Determine the [x, y] coordinate at the center of the cell enclosing the given text.  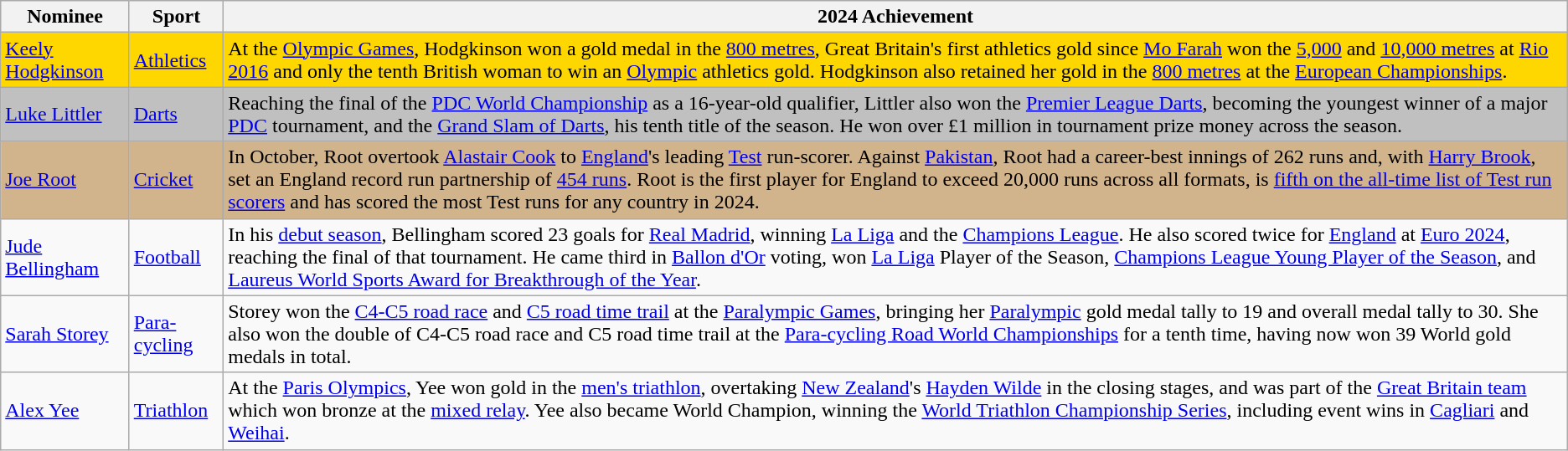
Athletics [176, 60]
Para-cycling [176, 334]
Joe Root [65, 180]
Sarah Storey [65, 334]
Jude Bellingham [65, 257]
Triathlon [176, 411]
Football [176, 257]
Alex Yee [65, 411]
Nominee [65, 17]
2024 Achievement [896, 17]
Cricket [176, 180]
Luke Littler [65, 114]
Keely Hodgkinson [65, 60]
Darts [176, 114]
Sport [176, 17]
